Provide the (x, y) coordinate of the cell's center where the given text is located.  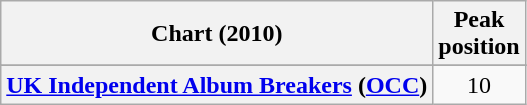
Chart (2010) (217, 34)
UK Independent Album Breakers (OCC) (217, 85)
10 (479, 85)
Peakposition (479, 34)
